Output the [X, Y] coordinate of the center of the cell containing the given text.  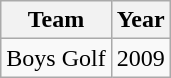
Year [140, 20]
2009 [140, 58]
Boys Golf [56, 58]
Team [56, 20]
